Locate the cell with the specified text and output its (x, y) center coordinate. 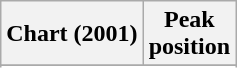
Peakposition (189, 34)
Chart (2001) (72, 34)
